Detect which cell encompasses the target text, then output its [X, Y] center coordinate. 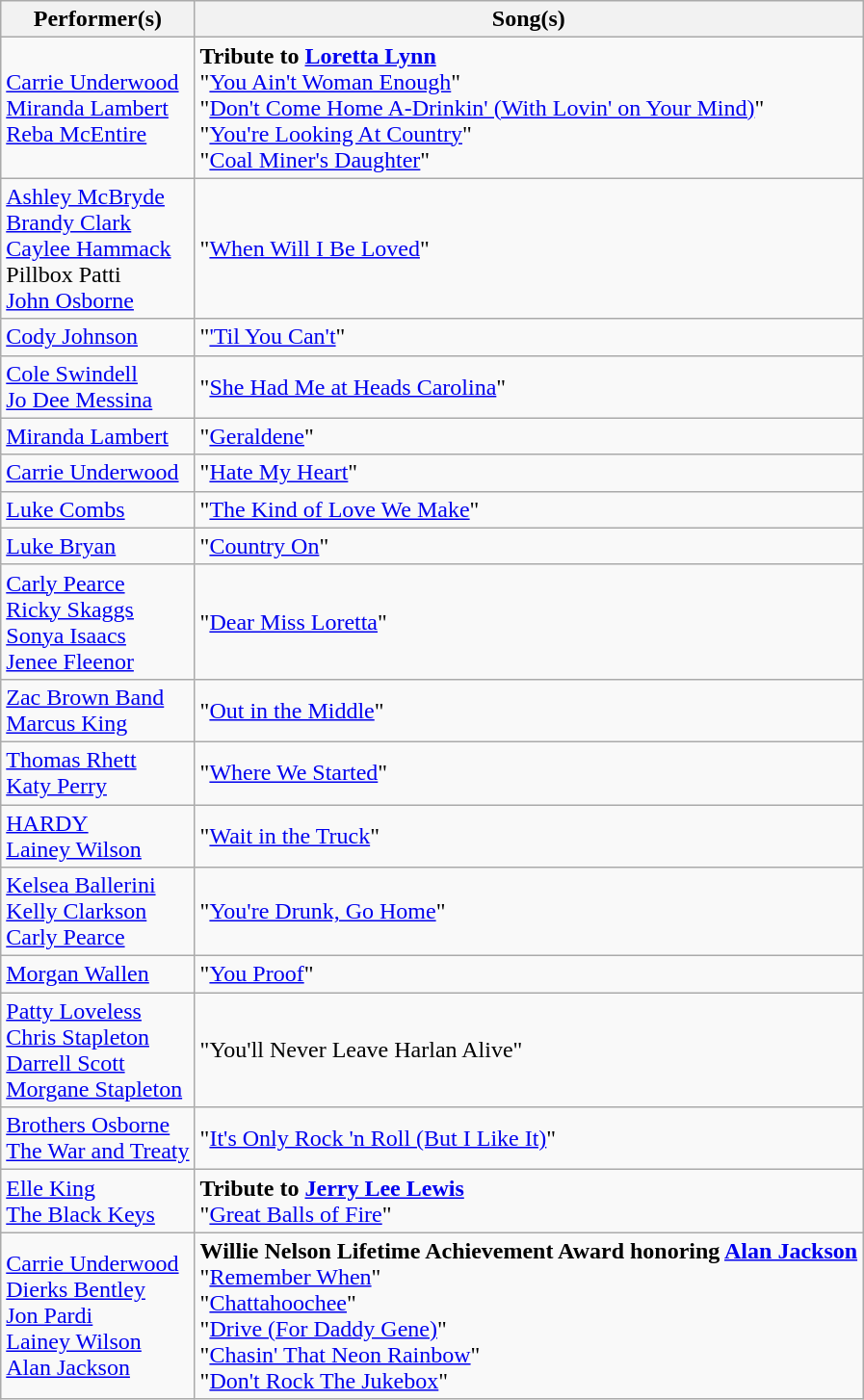
"Wait in the Truck" [529, 836]
Brothers Osborne The War and Treaty [98, 1138]
"Country On" [529, 546]
Thomas Rhett Katy Perry [98, 772]
"It's Only Rock 'n Roll (But I Like It)" [529, 1138]
"Out in the Middle" [529, 711]
Carrie Underwood Dierks Bentley Jon Pardi Lainey WilsonAlan Jackson [98, 1315]
HARDYLainey Wilson [98, 836]
Carrie Underwood [98, 473]
"When Will I Be Loved" [529, 248]
Performer(s) [98, 19]
Ashley McBryde Brandy Clark Caylee Hammack Pillbox Patti John Osborne [98, 248]
"Hate My Heart" [529, 473]
Carrie Underwood Miranda Lambert Reba McEntire [98, 108]
Miranda Lambert [98, 436]
"The Kind of Love We Make" [529, 509]
Tribute to Jerry Lee Lewis "Great Balls of Fire" [529, 1202]
"Geraldene" [529, 436]
Patty Loveless Chris Stapleton Darrell Scott Morgane Stapleton [98, 1050]
Luke Bryan [98, 546]
Kelsea BalleriniKelly ClarksonCarly Pearce [98, 912]
Cody Johnson [98, 337]
Zac Brown BandMarcus King [98, 711]
Elle King The Black Keys [98, 1202]
Cole SwindellJo Dee Messina [98, 387]
"She Had Me at Heads Carolina" [529, 387]
Luke Combs [98, 509]
"You Proof" [529, 974]
Carly Pearce Ricky Skaggs Sonya Isaacs Jenee Fleenor [98, 622]
Morgan Wallen [98, 974]
"Where We Started" [529, 772]
"You'll Never Leave Harlan Alive" [529, 1050]
Song(s) [529, 19]
"You're Drunk, Go Home" [529, 912]
"'Til You Can't" [529, 337]
"Dear Miss Loretta" [529, 622]
